Determine the [x, y] coordinate at the center of the cell enclosing the given text.  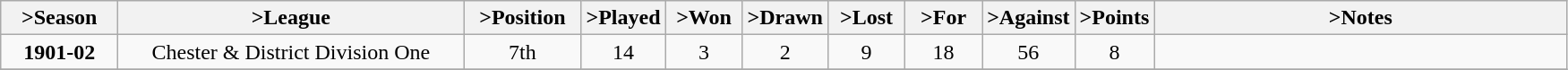
7th [523, 52]
>Won [704, 18]
14 [623, 52]
>Position [523, 18]
8 [1114, 52]
>Against [1028, 18]
9 [866, 52]
>Season [59, 18]
1901-02 [59, 52]
>For [944, 18]
18 [944, 52]
3 [704, 52]
2 [784, 52]
>Points [1114, 18]
>League [291, 18]
>Drawn [784, 18]
Chester & District Division One [291, 52]
56 [1028, 52]
>Played [623, 18]
>Notes [1361, 18]
>Lost [866, 18]
